Output the (X, Y) coordinate of the center of the cell containing the given text.  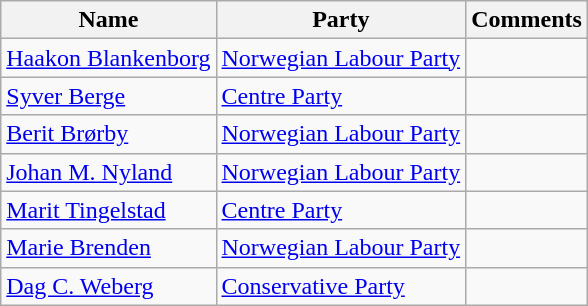
Haakon Blankenborg (108, 58)
Name (108, 20)
Marie Brenden (108, 248)
Marit Tingelstad (108, 210)
Party (341, 20)
Johan M. Nyland (108, 172)
Dag C. Weberg (108, 286)
Comments (527, 20)
Syver Berge (108, 96)
Berit Brørby (108, 134)
Conservative Party (341, 286)
